Capture the cell that displays the provided text and extract its (X, Y) central coordinate. 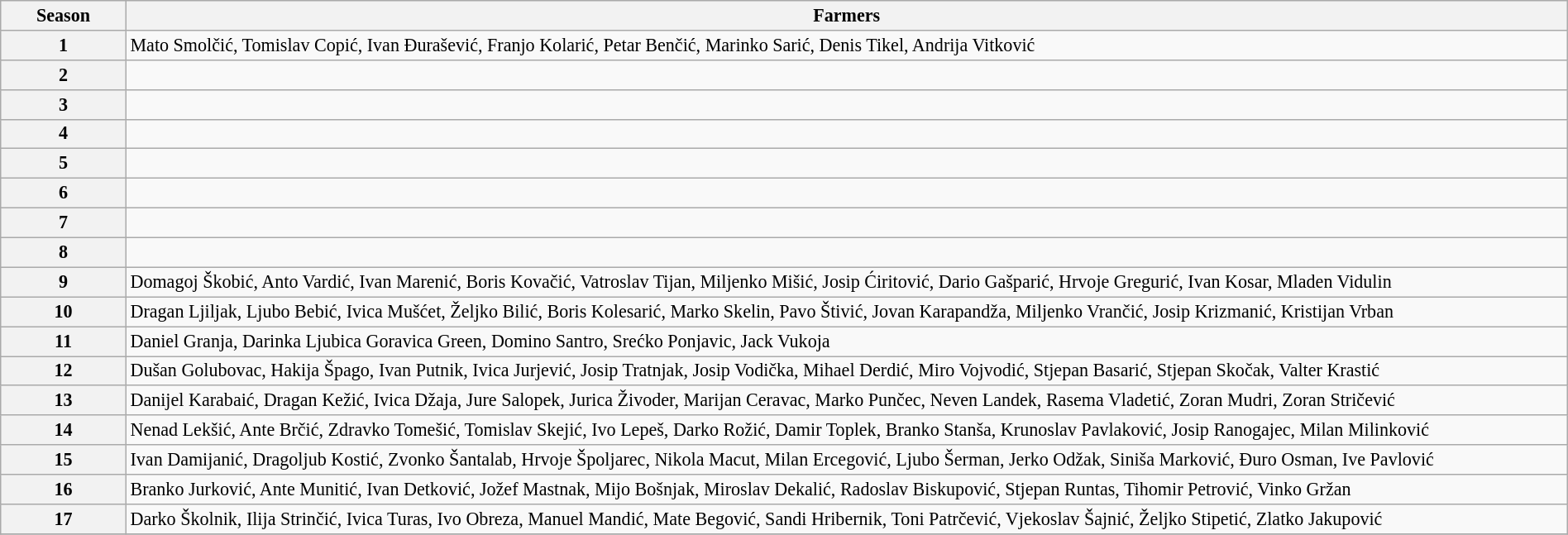
15 (64, 460)
6 (64, 193)
Farmers (847, 15)
2 (64, 74)
4 (64, 134)
3 (64, 104)
16 (64, 489)
Season (64, 15)
7 (64, 222)
1 (64, 45)
Mato Smolčić, Tomislav Copić, Ivan Đurašević, Franjo Kolarić, Petar Benčić, Marinko Sarić, Denis Tikel, Andrija Vitković (847, 45)
13 (64, 400)
10 (64, 312)
9 (64, 282)
8 (64, 252)
5 (64, 164)
17 (64, 518)
12 (64, 370)
Daniel Granja, Darinka Ljubica Goravica Green, Domino Santro, Srećko Ponjavic, Jack Vukoja (847, 341)
11 (64, 341)
14 (64, 430)
